From the cell containing the given text, extract its center point as [x, y] coordinate. 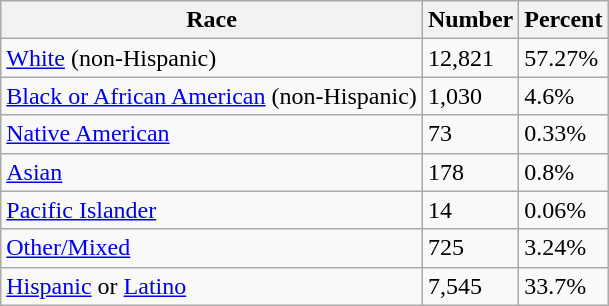
Race [212, 20]
Percent [564, 20]
73 [470, 134]
Asian [212, 172]
White (non-Hispanic) [212, 58]
178 [470, 172]
Black or African American (non-Hispanic) [212, 96]
725 [470, 248]
Other/Mixed [212, 248]
33.7% [564, 286]
7,545 [470, 286]
57.27% [564, 58]
0.33% [564, 134]
4.6% [564, 96]
0.8% [564, 172]
14 [470, 210]
0.06% [564, 210]
12,821 [470, 58]
Number [470, 20]
3.24% [564, 248]
Pacific Islander [212, 210]
Native American [212, 134]
Hispanic or Latino [212, 286]
1,030 [470, 96]
